Locate the cell with the specified text and output its (x, y) center coordinate. 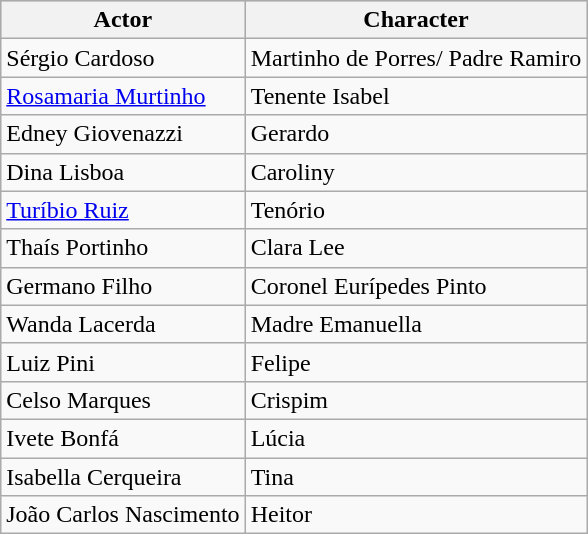
Thaís Portinho (123, 248)
Ivete Bonfá (123, 438)
Heitor (416, 515)
Coronel Eurípedes Pinto (416, 286)
Actor (123, 20)
Caroliny (416, 172)
Turíbio Ruiz (123, 210)
Martinho de Porres/ Padre Ramiro (416, 58)
Tenório (416, 210)
Clara Lee (416, 248)
Wanda Lacerda (123, 324)
Edney Giovenazzi (123, 134)
Rosamaria Murtinho (123, 96)
Isabella Cerqueira (123, 477)
Luiz Pini (123, 362)
Celso Marques (123, 400)
Crispim (416, 400)
Germano Filho (123, 286)
Character (416, 20)
Lúcia (416, 438)
Dina Lisboa (123, 172)
Madre Emanuella (416, 324)
Tenente Isabel (416, 96)
Sérgio Cardoso (123, 58)
Tina (416, 477)
Gerardo (416, 134)
Felipe (416, 362)
João Carlos Nascimento (123, 515)
